Return (x, y) of the center of cell containing provided text 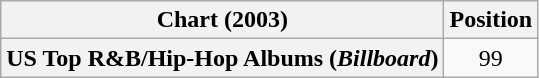
Position (491, 20)
Chart (2003) (222, 20)
US Top R&B/Hip-Hop Albums (Billboard) (222, 58)
99 (491, 58)
